Determine the [x, y] coordinate at the center of the cell enclosing the given text.  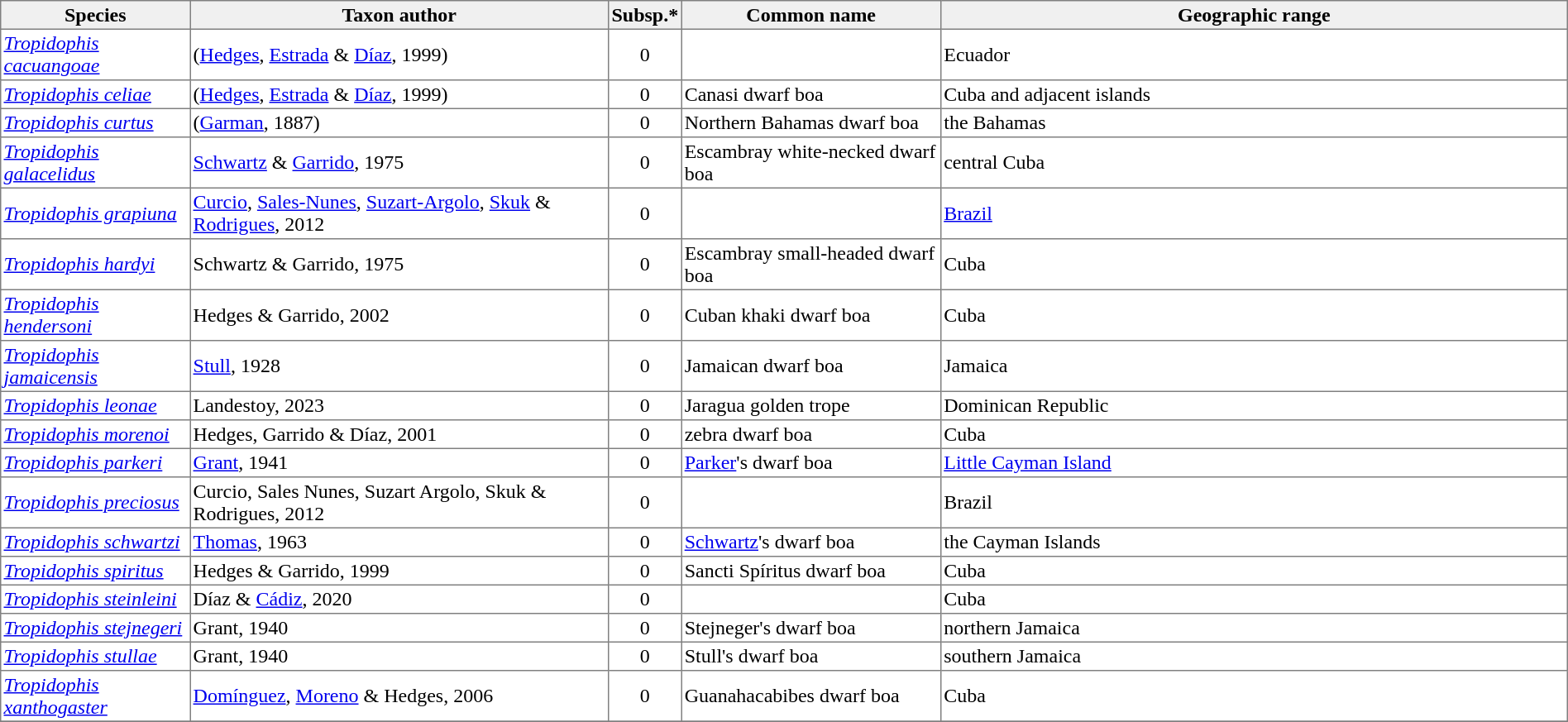
zebra dwarf boa [811, 434]
Tropidophis xanthogaster [96, 696]
Stull's dwarf boa [811, 656]
Tropidophis celiae [96, 94]
Escambray small-headed dwarf boa [811, 265]
Tropidophis morenoi [96, 434]
Dominican Republic [1254, 405]
Tropidophis hardyi [96, 265]
Jamaican dwarf boa [811, 366]
Northern Bahamas dwarf boa [811, 122]
southern Jamaica [1254, 656]
Cuba and adjacent islands [1254, 94]
Escambray white-necked dwarf boa [811, 163]
Tropidophis stullae [96, 656]
Tropidophis curtus [96, 122]
Ecuador [1254, 55]
Tropidophis spiritus [96, 571]
Tropidophis hendersoni [96, 315]
(Garman, 1887) [399, 122]
Tropidophis schwartzi [96, 542]
Tropidophis leonae [96, 405]
Curcio, Sales Nunes, Suzart Argolo, Skuk & Rodrigues, 2012 [399, 503]
Tropidophis preciosus [96, 503]
Geographic range [1254, 15]
Domínguez, Moreno & Hedges, 2006 [399, 696]
Sancti Spíritus dwarf boa [811, 571]
Cuban khaki dwarf boa [811, 315]
Canasi dwarf boa [811, 94]
Common name [811, 15]
Taxon author [399, 15]
Hedges & Garrido, 2002 [399, 315]
Jamaica [1254, 366]
Tropidophis steinleini [96, 599]
Tropidophis grapiuna [96, 213]
Guanahacabibes dwarf boa [811, 696]
Landestoy, 2023 [399, 405]
Stull, 1928 [399, 366]
Tropidophis cacuangoae [96, 55]
Schwartz's dwarf boa [811, 542]
northern Jamaica [1254, 628]
the Bahamas [1254, 122]
the Cayman Islands [1254, 542]
Tropidophis stejnegeri [96, 628]
Hedges & Garrido, 1999 [399, 571]
Tropidophis galacelidus [96, 163]
Subsp.* [645, 15]
Jaragua golden trope [811, 405]
Díaz & Cádiz, 2020 [399, 599]
central Cuba [1254, 163]
Tropidophis parkeri [96, 462]
Parker's dwarf boa [811, 462]
Hedges, Garrido & Díaz, 2001 [399, 434]
Species [96, 15]
Thomas, 1963 [399, 542]
Curcio, Sales-Nunes, Suzart-Argolo, Skuk & Rodrigues, 2012 [399, 213]
Little Cayman Island [1254, 462]
Grant, 1941 [399, 462]
Tropidophis jamaicensis [96, 366]
Stejneger's dwarf boa [811, 628]
